Extract the [x, y] coordinate from the center of the cell holding the provided text.  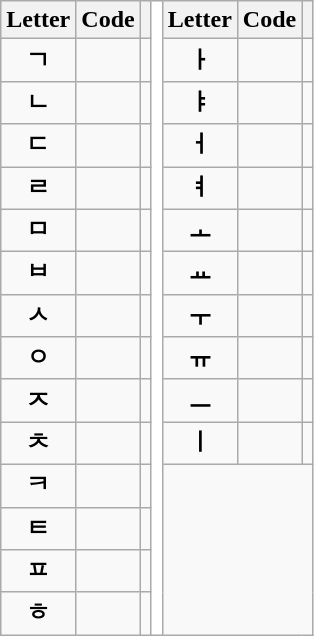
ㅁ [38, 230]
ㄷ [38, 146]
ㅜ [200, 316]
ㄹ [38, 188]
ㅠ [200, 358]
ㅇ [38, 358]
ㅍ [38, 572]
ㅛ [200, 274]
ㅌ [38, 528]
ㅕ [200, 188]
ㅣ [200, 444]
ㅓ [200, 146]
ㅎ [38, 614]
ㅗ [200, 230]
ㄴ [38, 102]
ㅏ [200, 60]
ㅋ [38, 486]
ㅅ [38, 316]
ㅡ [200, 400]
ㅑ [200, 102]
ㅂ [38, 274]
ㄱ [38, 60]
ㅊ [38, 444]
ㅈ [38, 400]
